From the cell containing the given text, extract its center point as [X, Y] coordinate. 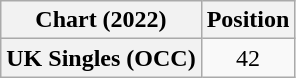
UK Singles (OCC) [101, 58]
42 [248, 58]
Position [248, 20]
Chart (2022) [101, 20]
